Locate the cell with the specified text and output its (X, Y) center coordinate. 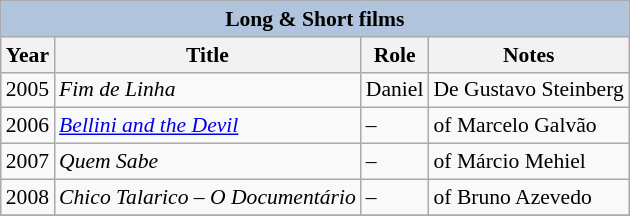
Role (395, 55)
of Marcelo Galvão (528, 126)
De Gustavo Steinberg (528, 90)
2007 (28, 162)
Long & Short films (315, 19)
Bellini and the Devil (208, 126)
of Márcio Mehiel (528, 162)
2005 (28, 90)
Notes (528, 55)
Year (28, 55)
Title (208, 55)
Chico Talarico – O Documentário (208, 197)
Daniel (395, 90)
2006 (28, 126)
of Bruno Azevedo (528, 197)
Fim de Linha (208, 90)
2008 (28, 197)
Quem Sabe (208, 162)
